Pinpoint the cell where the given text exists, returning its (X, Y) midpoint coordinate. 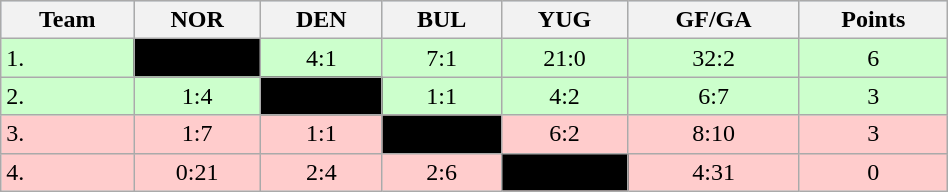
Team (68, 20)
32:2 (714, 58)
1. (68, 58)
4. (68, 172)
2. (68, 96)
6:7 (714, 96)
GF/GA (714, 20)
0 (873, 172)
4:1 (322, 58)
2:6 (442, 172)
2:4 (322, 172)
DEN (322, 20)
6 (873, 58)
YUG (564, 20)
3. (68, 134)
4:2 (564, 96)
6:2 (564, 134)
21:0 (564, 58)
0:21 (198, 172)
1:7 (198, 134)
8:10 (714, 134)
Points (873, 20)
BUL (442, 20)
NOR (198, 20)
7:1 (442, 58)
4:31 (714, 172)
1:4 (198, 96)
